From the cell containing the given text, extract its center point as (x, y) coordinate. 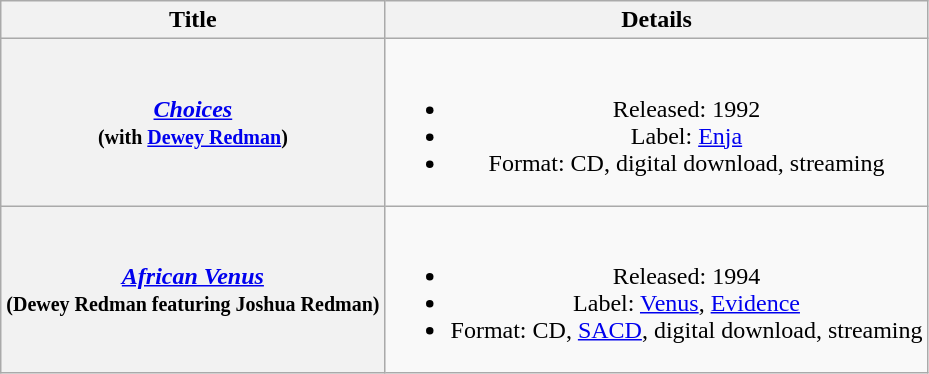
Details (656, 20)
Released: 1992Label: EnjaFormat: CD, digital download, streaming (656, 122)
African Venus(Dewey Redman featuring Joshua Redman) (193, 290)
Released: 1994Label: Venus, EvidenceFormat: CD, SACD, digital download, streaming (656, 290)
Title (193, 20)
Choices(with Dewey Redman) (193, 122)
